Pinpoint the cell where the given text exists, returning its [X, Y] midpoint coordinate. 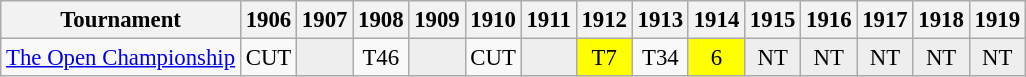
1912 [604, 20]
1907 [325, 20]
1910 [493, 20]
1913 [660, 20]
1909 [437, 20]
1919 [997, 20]
T7 [604, 58]
T34 [660, 58]
1908 [381, 20]
1917 [885, 20]
1915 [773, 20]
1906 [268, 20]
1914 [716, 20]
1911 [548, 20]
Tournament [121, 20]
1918 [941, 20]
The Open Championship [121, 58]
6 [716, 58]
T46 [381, 58]
1916 [829, 20]
